Determine the [x, y] coordinate at the center of the cell enclosing the given text.  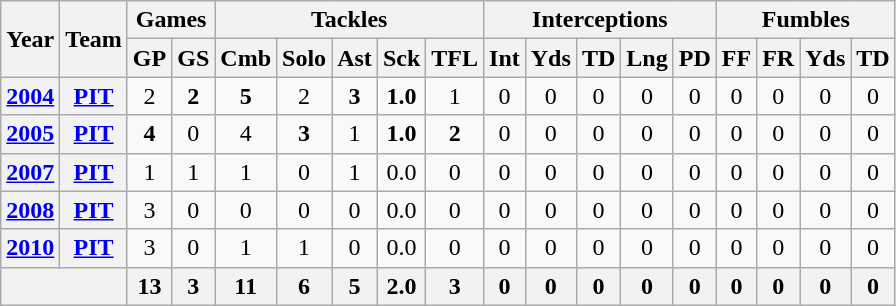
TFL [455, 58]
PD [694, 58]
6 [304, 286]
Ast [355, 58]
Cmb [246, 58]
Int [505, 58]
Fumbles [806, 20]
GS [194, 58]
2008 [30, 210]
Year [30, 39]
2005 [30, 134]
Interceptions [600, 20]
11 [246, 286]
Games [170, 20]
Sck [401, 58]
Solo [304, 58]
Team [94, 39]
Tackles [350, 20]
FF [736, 58]
FR [778, 58]
2.0 [401, 286]
13 [149, 286]
2004 [30, 96]
2007 [30, 172]
Lng [647, 58]
2010 [30, 248]
GP [149, 58]
